Determine the (x, y) coordinate at the center of the cell enclosing the given text.  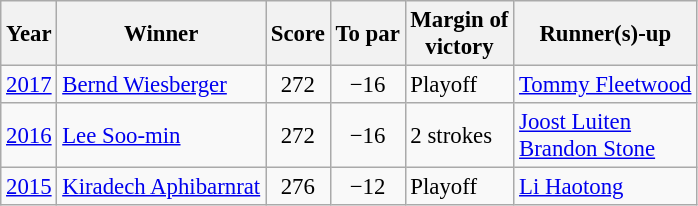
Margin ofvictory (460, 34)
Runner(s)-up (606, 34)
Kiradech Aphibarnrat (162, 187)
2 strokes (460, 136)
Score (298, 34)
Year (29, 34)
2015 (29, 187)
2017 (29, 85)
To par (368, 34)
2016 (29, 136)
276 (298, 187)
Li Haotong (606, 187)
Tommy Fleetwood (606, 85)
Lee Soo-min (162, 136)
−12 (368, 187)
Bernd Wiesberger (162, 85)
Winner (162, 34)
Joost Luiten Brandon Stone (606, 136)
